Output the [X, Y] coordinate of the center of the cell containing the given text.  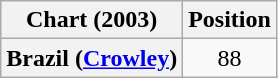
Brazil (Crowley) [92, 58]
Position [230, 20]
Chart (2003) [92, 20]
88 [230, 58]
